Locate the cell with the specified text and output its (X, Y) center coordinate. 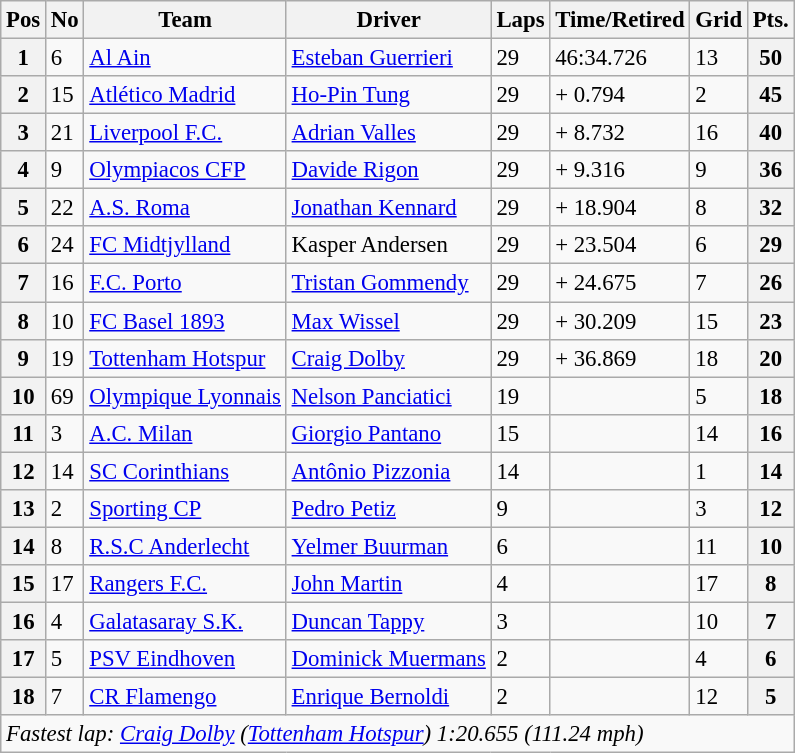
22 (65, 208)
45 (770, 95)
R.S.C Anderlecht (185, 546)
+ 24.675 (620, 283)
Tristan Gommendy (388, 283)
Yelmer Buurman (388, 546)
Fastest lap: Craig Dolby (Tottenham Hotspur) 1:20.655 (111.24 mph) (398, 734)
Time/Retired (620, 20)
Kasper Andersen (388, 245)
46:34.726 (620, 58)
26 (770, 283)
A.S. Roma (185, 208)
Sporting CP (185, 509)
+ 23.504 (620, 245)
Antônio Pizzonia (388, 471)
Olympiacos CFP (185, 170)
F.C. Porto (185, 283)
+ 9.316 (620, 170)
Team (185, 20)
A.C. Milan (185, 433)
Nelson Panciatici (388, 396)
Laps (520, 20)
FC Basel 1893 (185, 321)
Enrique Bernoldi (388, 697)
Pedro Petiz (388, 509)
Duncan Tappy (388, 621)
Olympique Lyonnais (185, 396)
Pos (24, 20)
John Martin (388, 584)
Galatasaray S.K. (185, 621)
Adrian Valles (388, 133)
Esteban Guerrieri (388, 58)
20 (770, 358)
Atlético Madrid (185, 95)
Al Ain (185, 58)
Dominick Muermans (388, 659)
+ 30.209 (620, 321)
32 (770, 208)
Pts. (770, 20)
Davide Rigon (388, 170)
Jonathan Kennard (388, 208)
CR Flamengo (185, 697)
PSV Eindhoven (185, 659)
Grid (718, 20)
Liverpool F.C. (185, 133)
50 (770, 58)
Rangers F.C. (185, 584)
+ 8.732 (620, 133)
24 (65, 245)
Ho-Pin Tung (388, 95)
40 (770, 133)
69 (65, 396)
Craig Dolby (388, 358)
SC Corinthians (185, 471)
23 (770, 321)
36 (770, 170)
Giorgio Pantano (388, 433)
Tottenham Hotspur (185, 358)
Driver (388, 20)
21 (65, 133)
FC Midtjylland (185, 245)
No (65, 20)
Max Wissel (388, 321)
+ 18.904 (620, 208)
+ 36.869 (620, 358)
+ 0.794 (620, 95)
